Find where the given text appears and provide that cell's center as (X, Y) coordinate. 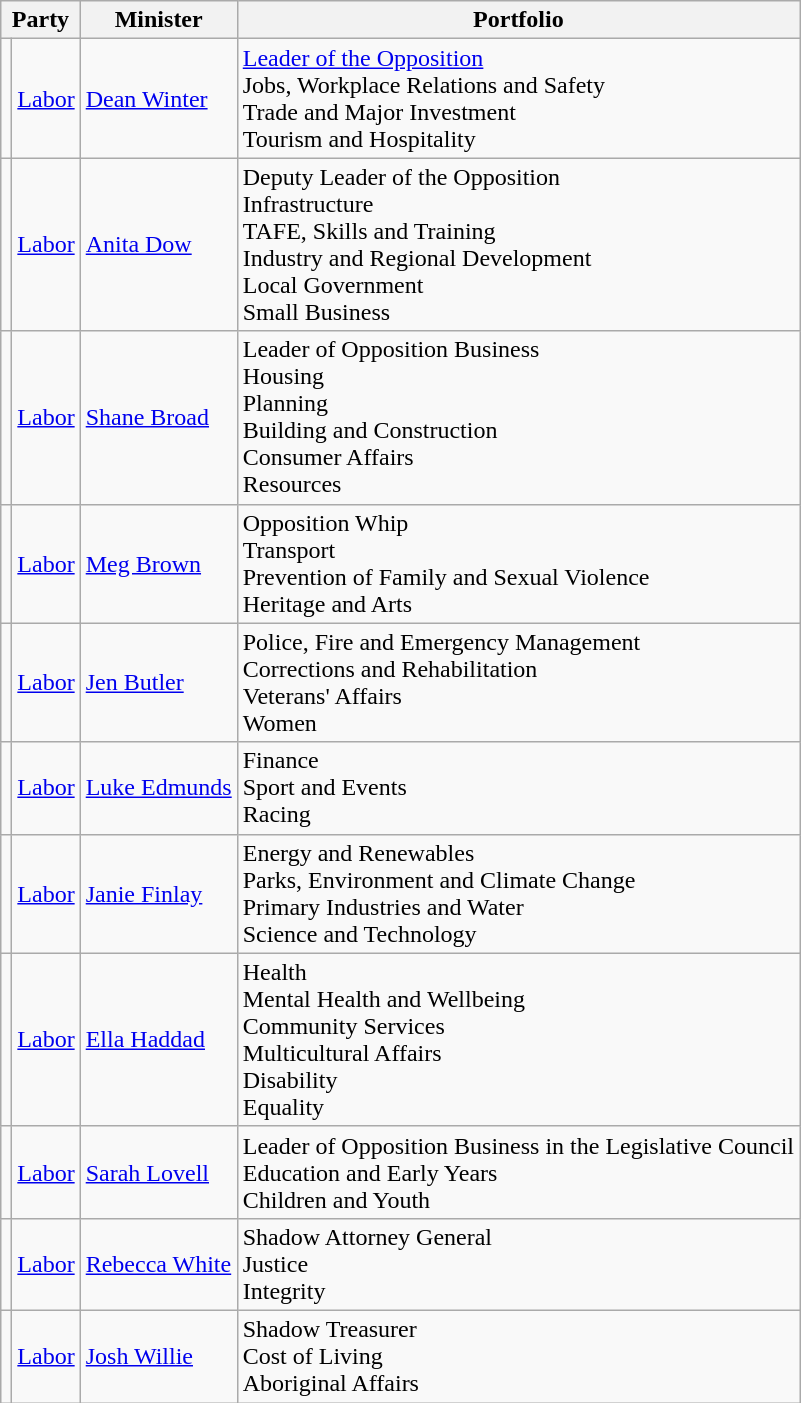
Minister (158, 20)
Anita Dow (158, 244)
Meg Brown (158, 564)
Party (40, 20)
Leader of Opposition BusinessHousingPlanningBuilding and ConstructionConsumer AffairsResources (518, 418)
Ella Haddad (158, 1040)
Jen Butler (158, 682)
Luke Edmunds (158, 788)
FinanceSport and EventsRacing (518, 788)
Rebecca White (158, 1264)
Josh Willie (158, 1356)
Deputy Leader of the OppositionInfrastructureTAFE, Skills and TrainingIndustry and Regional DevelopmentLocal GovernmentSmall Business (518, 244)
Opposition WhipTransportPrevention of Family and Sexual ViolenceHeritage and Arts (518, 564)
Shadow TreasurerCost of LivingAboriginal Affairs (518, 1356)
Portfolio (518, 20)
HealthMental Health and WellbeingCommunity ServicesMulticultural AffairsDisabilityEquality (518, 1040)
Leader of the OppositionJobs, Workplace Relations and SafetyTrade and Major InvestmentTourism and Hospitality (518, 98)
Dean Winter (158, 98)
Shane Broad (158, 418)
Shadow Attorney GeneralJusticeIntegrity (518, 1264)
Janie Finlay (158, 894)
Energy and RenewablesParks, Environment and Climate ChangePrimary Industries and WaterScience and Technology (518, 894)
Sarah Lovell (158, 1172)
Police, Fire and Emergency ManagementCorrections and RehabilitationVeterans' AffairsWomen (518, 682)
Leader of Opposition Business in the Legislative CouncilEducation and Early YearsChildren and Youth (518, 1172)
